Scan for the cell matching the given text and deliver its [x, y] coordinate at center. 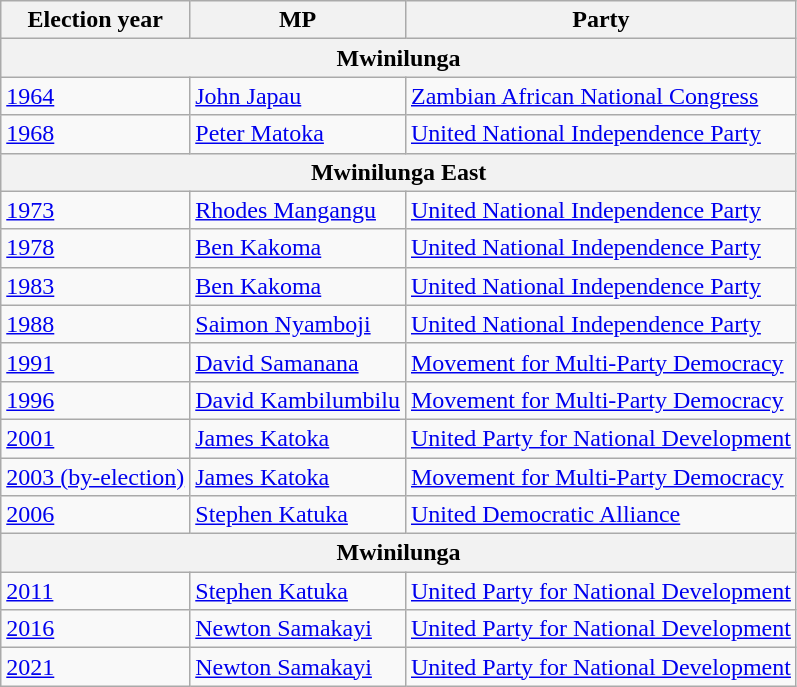
1968 [96, 134]
1996 [96, 400]
1988 [96, 324]
United Democratic Alliance [600, 515]
MP [298, 20]
Rhodes Mangangu [298, 210]
2016 [96, 629]
Party [600, 20]
2011 [96, 591]
David Kambilumbilu [298, 400]
Zambian African National Congress [600, 96]
2021 [96, 667]
1991 [96, 362]
1964 [96, 96]
Saimon Nyamboji [298, 324]
2006 [96, 515]
1978 [96, 248]
2003 (by-election) [96, 477]
John Japau [298, 96]
1983 [96, 286]
Election year [96, 20]
1973 [96, 210]
David Samanana [298, 362]
Peter Matoka [298, 134]
2001 [96, 438]
Mwinilunga East [399, 172]
